Output the (X, Y) coordinate of the center of the cell containing the given text.  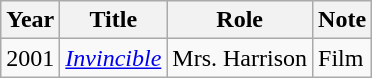
Title (114, 20)
Invincible (114, 58)
2001 (30, 58)
Film (342, 58)
Mrs. Harrison (240, 58)
Note (342, 20)
Role (240, 20)
Year (30, 20)
